Provide the (X, Y) coordinate of the cell's center where the given text is located.  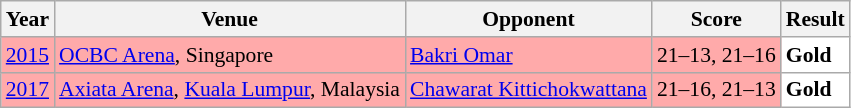
2017 (28, 90)
Score (716, 19)
21–13, 21–16 (716, 55)
Bakri Omar (528, 55)
2015 (28, 55)
Chawarat Kittichokwattana (528, 90)
Result (816, 19)
21–16, 21–13 (716, 90)
Axiata Arena, Kuala Lumpur, Malaysia (230, 90)
OCBC Arena, Singapore (230, 55)
Venue (230, 19)
Opponent (528, 19)
Year (28, 19)
